Identify which cell holds the provided text, then report its [x, y] central coordinate. 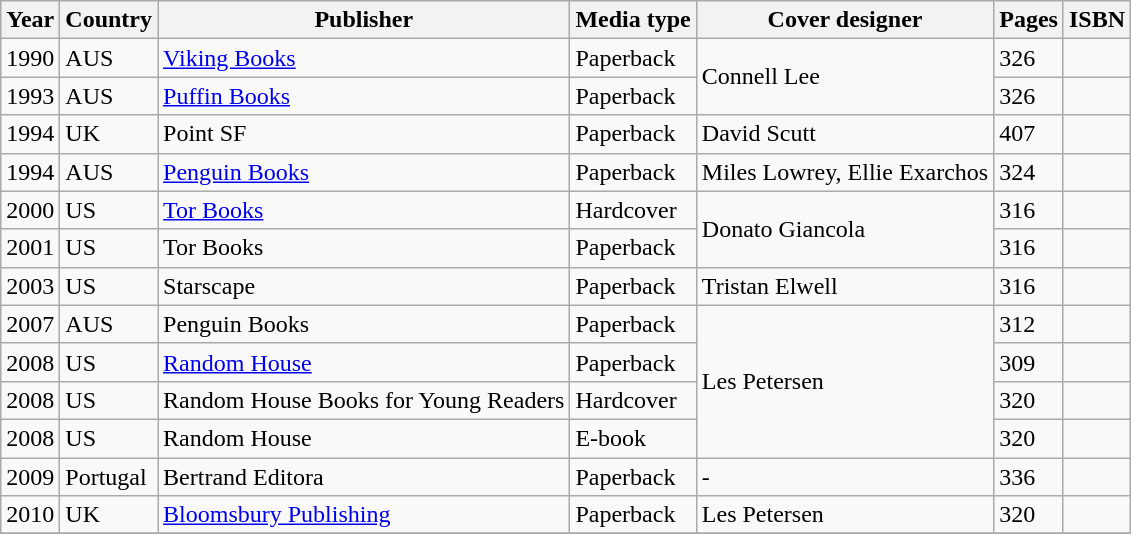
1993 [30, 96]
Starscape [364, 286]
Point SF [364, 134]
Country [109, 20]
Tristan Elwell [844, 286]
309 [1029, 362]
Year [30, 20]
ISBN [1096, 20]
2000 [30, 210]
Connell Lee [844, 77]
Pages [1029, 20]
E-book [633, 438]
2010 [30, 515]
2009 [30, 477]
Bloomsbury Publishing [364, 515]
2001 [30, 248]
Miles Lowrey, Ellie Exarchos [844, 172]
Bertrand Editora [364, 477]
324 [1029, 172]
- [844, 477]
Publisher [364, 20]
Puffin Books [364, 96]
Random House Books for Young Readers [364, 400]
Cover designer [844, 20]
407 [1029, 134]
2007 [30, 324]
312 [1029, 324]
Media type [633, 20]
Portugal [109, 477]
Donato Giancola [844, 229]
Viking Books [364, 58]
1990 [30, 58]
2003 [30, 286]
336 [1029, 477]
David Scutt [844, 134]
